For the text-containing cell, return its midpoint in [x, y] coordinate format. 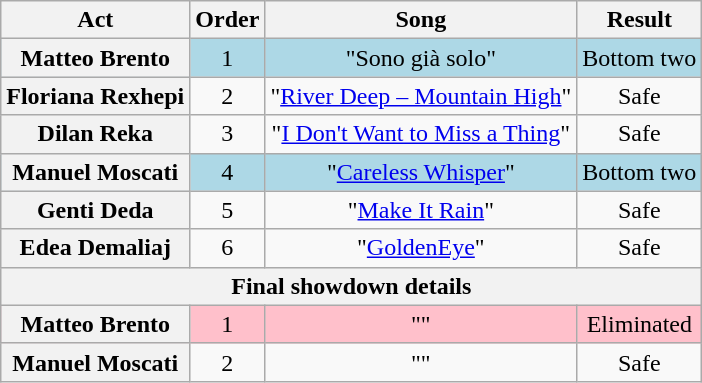
"Make It Rain" [421, 210]
3 [228, 134]
"Sono già solo" [421, 58]
Genti Deda [96, 210]
Song [421, 20]
"River Deep – Mountain High" [421, 96]
Dilan Reka [96, 134]
Floriana Rexhepi [96, 96]
Final showdown details [352, 286]
Order [228, 20]
"I Don't Want to Miss a Thing" [421, 134]
5 [228, 210]
6 [228, 248]
Act [96, 20]
Edea Demaliaj [96, 248]
"GoldenEye" [421, 248]
4 [228, 172]
Eliminated [640, 324]
"Careless Whisper" [421, 172]
Result [640, 20]
